Locate the cell with the specified text and output its (X, Y) center coordinate. 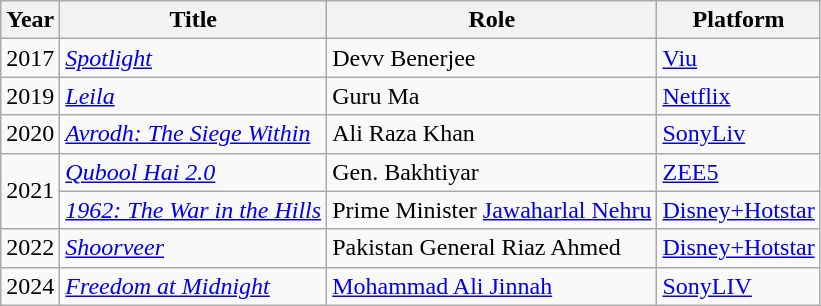
Qubool Hai 2.0 (194, 172)
SonyLiv (738, 134)
SonyLIV (738, 286)
ZEE5 (738, 172)
Role (492, 20)
Prime Minister Jawaharlal Nehru (492, 210)
Mohammad Ali Jinnah (492, 286)
Viu (738, 58)
Platform (738, 20)
Spotlight (194, 58)
Leila (194, 96)
2024 (30, 286)
2022 (30, 248)
Pakistan General Riaz Ahmed (492, 248)
1962: The War in the Hills (194, 210)
Freedom at Midnight (194, 286)
2017 (30, 58)
2021 (30, 191)
Guru Ma (492, 96)
Ali Raza Khan (492, 134)
Shoorveer (194, 248)
Devv Benerjee (492, 58)
Title (194, 20)
Netflix (738, 96)
2019 (30, 96)
Year (30, 20)
Avrodh: The Siege Within (194, 134)
2020 (30, 134)
Gen. Bakhtiyar (492, 172)
